Return the [x, y] coordinate for the center point of the cell that contains the specified text.  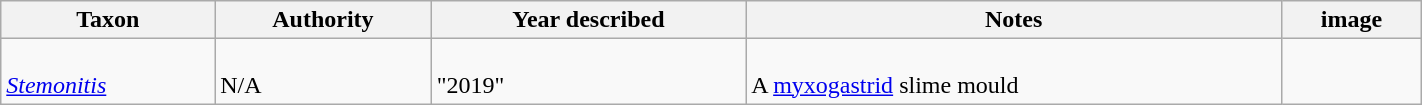
Notes [1014, 20]
Year described [588, 20]
Authority [323, 20]
image [1352, 20]
Taxon [108, 20]
Stemonitis [108, 72]
"2019" [588, 72]
N/A [323, 72]
A myxogastrid slime mould [1014, 72]
